From the cell containing the given text, extract its center point as [X, Y] coordinate. 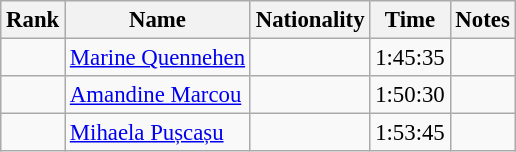
1:50:30 [410, 95]
Rank [33, 20]
Mihaela Pușcașu [158, 133]
Time [410, 20]
1:53:45 [410, 133]
Notes [482, 20]
Marine Quennehen [158, 58]
Amandine Marcou [158, 95]
Name [158, 20]
Nationality [310, 20]
1:45:35 [410, 58]
